Pinpoint the cell where the given text exists, returning its (X, Y) midpoint coordinate. 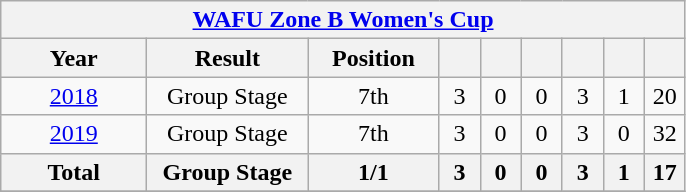
1/1 (374, 172)
Total (74, 172)
WAFU Zone B Women's Cup (344, 20)
17 (664, 172)
2019 (74, 134)
Result (228, 58)
Year (74, 58)
Position (374, 58)
20 (664, 96)
2018 (74, 96)
32 (664, 134)
